Return (x, y) of the center of cell containing provided text 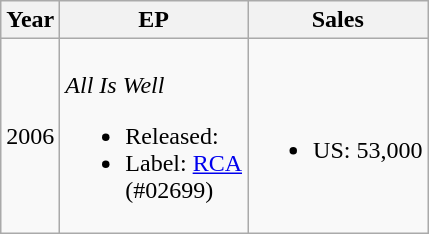
Sales (338, 20)
Year (30, 20)
2006 (30, 136)
US: 53,000 (338, 136)
All Is WellReleased: Label: RCA(#02699) (154, 136)
EP (154, 20)
